Detect which cell encompasses the target text, then output its (X, Y) center coordinate. 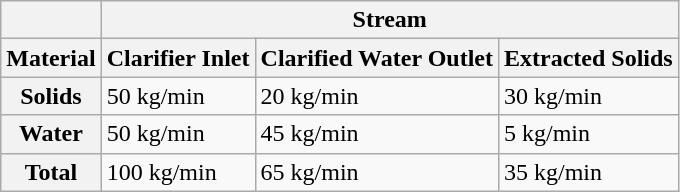
Clarifier Inlet (178, 58)
45 kg/min (376, 134)
35 kg/min (588, 172)
5 kg/min (588, 134)
Stream (390, 20)
Solids (51, 96)
Water (51, 134)
100 kg/min (178, 172)
20 kg/min (376, 96)
Extracted Solids (588, 58)
Clarified Water Outlet (376, 58)
Total (51, 172)
Material (51, 58)
30 kg/min (588, 96)
65 kg/min (376, 172)
